Pinpoint the cell where the given text exists, returning its (X, Y) midpoint coordinate. 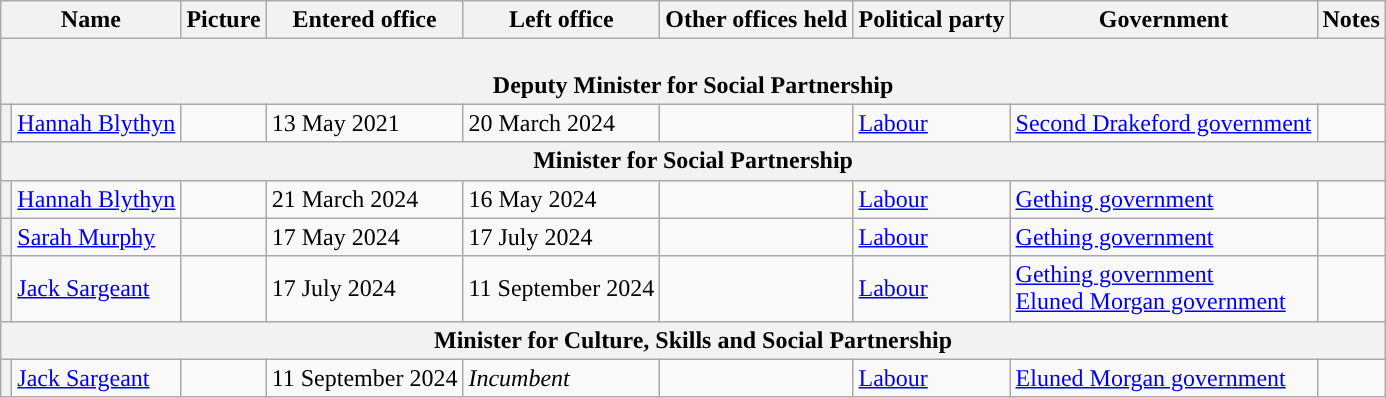
Notes (1351, 20)
Name (91, 20)
Deputy Minister for Social Partnership (694, 72)
Entered office (364, 20)
13 May 2021 (364, 123)
17 May 2024 (364, 237)
20 March 2024 (562, 123)
Left office (562, 20)
Sarah Murphy (96, 237)
Incumbent (562, 378)
Government (1164, 20)
Political party (932, 20)
Minister for Culture, Skills and Social Partnership (694, 340)
Picture (224, 20)
Other offices held (756, 20)
16 May 2024 (562, 199)
Minister for Social Partnership (694, 161)
Eluned Morgan government (1164, 378)
21 March 2024 (364, 199)
Second Drakeford government (1164, 123)
Gething governmentEluned Morgan government (1164, 288)
